Scan for the cell matching the given text and deliver its (X, Y) coordinate at center. 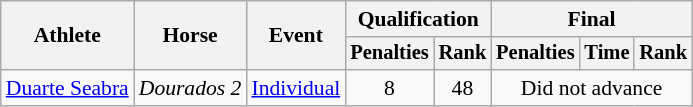
Horse (190, 36)
Duarte Seabra (68, 88)
Athlete (68, 36)
Individual (296, 88)
48 (463, 88)
Time (606, 54)
Event (296, 36)
Final (592, 19)
Dourados 2 (190, 88)
Did not advance (592, 88)
8 (389, 88)
Qualification (418, 19)
